Scan for the cell matching the given text and deliver its (X, Y) coordinate at center. 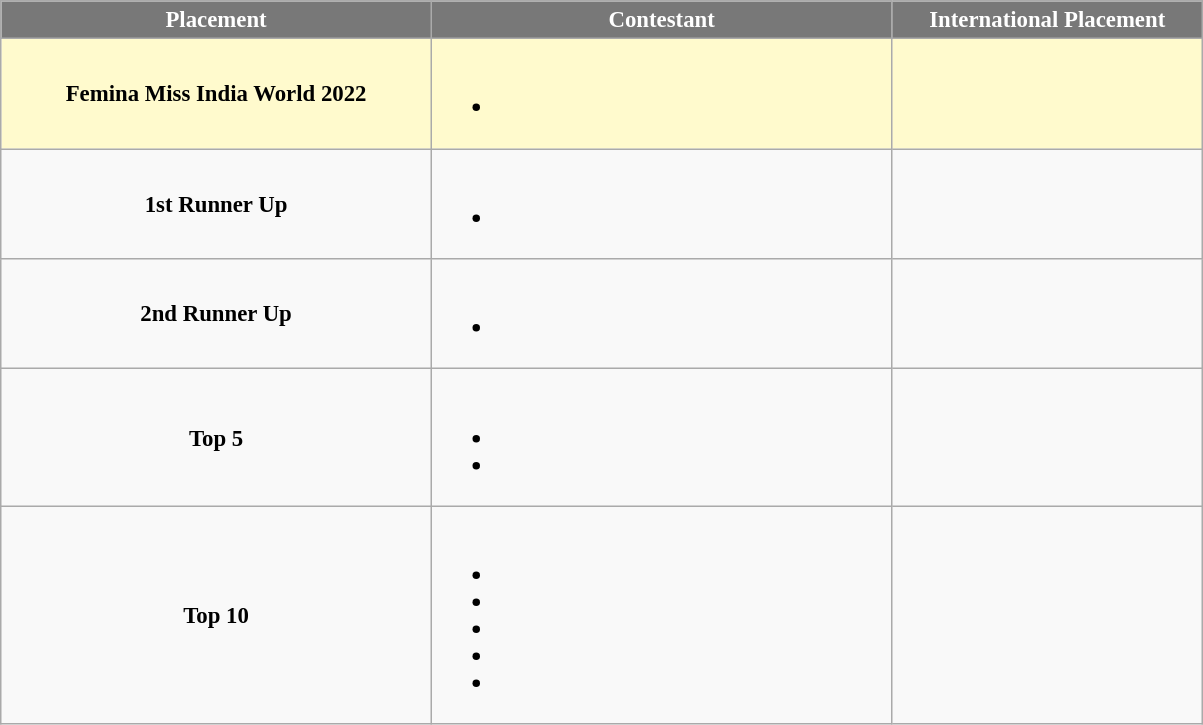
Top 5 (216, 438)
International Placement (1048, 20)
1st Runner Up (216, 204)
Placement (216, 20)
Contestant (662, 20)
Top 10 (216, 615)
2nd Runner Up (216, 314)
Femina Miss India World 2022 (216, 94)
